Return the (x, y) coordinate for the center point of the cell that contains the specified text.  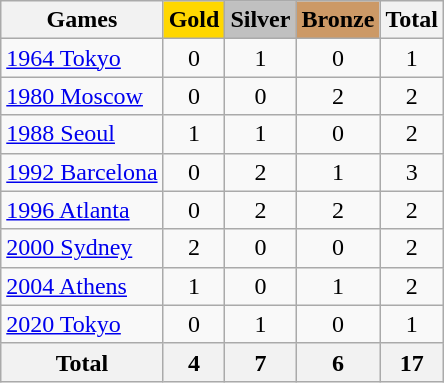
6 (338, 362)
17 (412, 362)
1980 Moscow (82, 96)
1964 Tokyo (82, 58)
Games (82, 20)
3 (412, 172)
Silver (260, 20)
7 (260, 362)
1992 Barcelona (82, 172)
Bronze (338, 20)
2000 Sydney (82, 248)
4 (194, 362)
1996 Atlanta (82, 210)
1988 Seoul (82, 134)
Gold (194, 20)
2004 Athens (82, 286)
2020 Tokyo (82, 324)
